Find where the given text appears and provide that cell's center as (X, Y) coordinate. 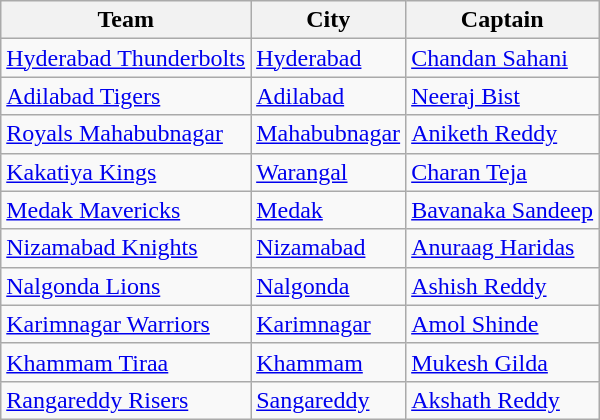
Hyderabad Thunderbolts (126, 58)
Team (126, 20)
Nalgonda (328, 286)
Kakatiya Kings (126, 172)
Nalgonda Lions (126, 286)
Mukesh Gilda (502, 362)
Nizamabad Knights (126, 248)
Khammam Tiraa (126, 362)
Aniketh Reddy (502, 134)
Warangal (328, 172)
Royals Mahabubnagar (126, 134)
Karimnagar Warriors (126, 324)
Adilabad Tigers (126, 96)
Rangareddy Risers (126, 400)
Chandan Sahani (502, 58)
Charan Teja (502, 172)
Bavanaka Sandeep (502, 210)
Mahabubnagar (328, 134)
City (328, 20)
Khammam (328, 362)
Captain (502, 20)
Neeraj Bist (502, 96)
Adilabad (328, 96)
Karimnagar (328, 324)
Hyderabad (328, 58)
Medak Mavericks (126, 210)
Amol Shinde (502, 324)
Anuraag Haridas (502, 248)
Sangareddy (328, 400)
Akshath Reddy (502, 400)
Nizamabad (328, 248)
Ashish Reddy (502, 286)
Medak (328, 210)
